Provide the [x, y] coordinate of the cell's center where the given text is located.  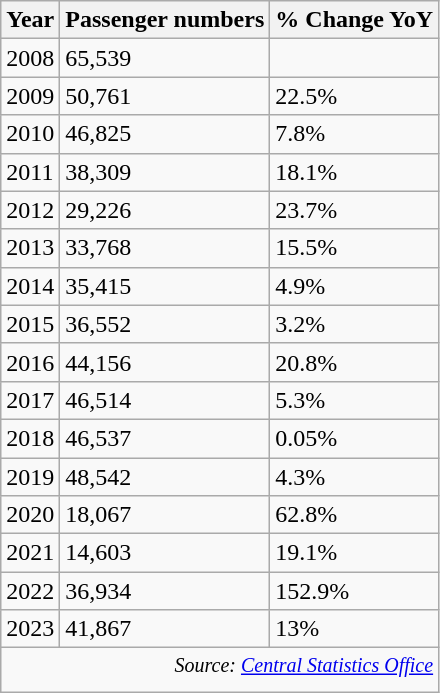
18.1% [354, 172]
35,415 [165, 286]
2018 [30, 438]
65,539 [165, 58]
2014 [30, 286]
19.1% [354, 553]
33,768 [165, 248]
46,825 [165, 134]
4.3% [354, 477]
152.9% [354, 591]
4.9% [354, 286]
44,156 [165, 362]
7.8% [354, 134]
38,309 [165, 172]
% Change YoY [354, 20]
46,514 [165, 400]
Passenger numbers [165, 20]
2019 [30, 477]
2020 [30, 515]
36,552 [165, 324]
2012 [30, 210]
2010 [30, 134]
2009 [30, 96]
2016 [30, 362]
0.05% [354, 438]
2022 [30, 591]
2017 [30, 400]
18,067 [165, 515]
2015 [30, 324]
46,537 [165, 438]
41,867 [165, 629]
2013 [30, 248]
29,226 [165, 210]
36,934 [165, 591]
Source: Central Statistics Office [220, 670]
2008 [30, 58]
2023 [30, 629]
3.2% [354, 324]
2021 [30, 553]
14,603 [165, 553]
22.5% [354, 96]
62.8% [354, 515]
15.5% [354, 248]
2011 [30, 172]
Year [30, 20]
13% [354, 629]
20.8% [354, 362]
23.7% [354, 210]
5.3% [354, 400]
50,761 [165, 96]
48,542 [165, 477]
